Capture the cell that displays the provided text and extract its [x, y] central coordinate. 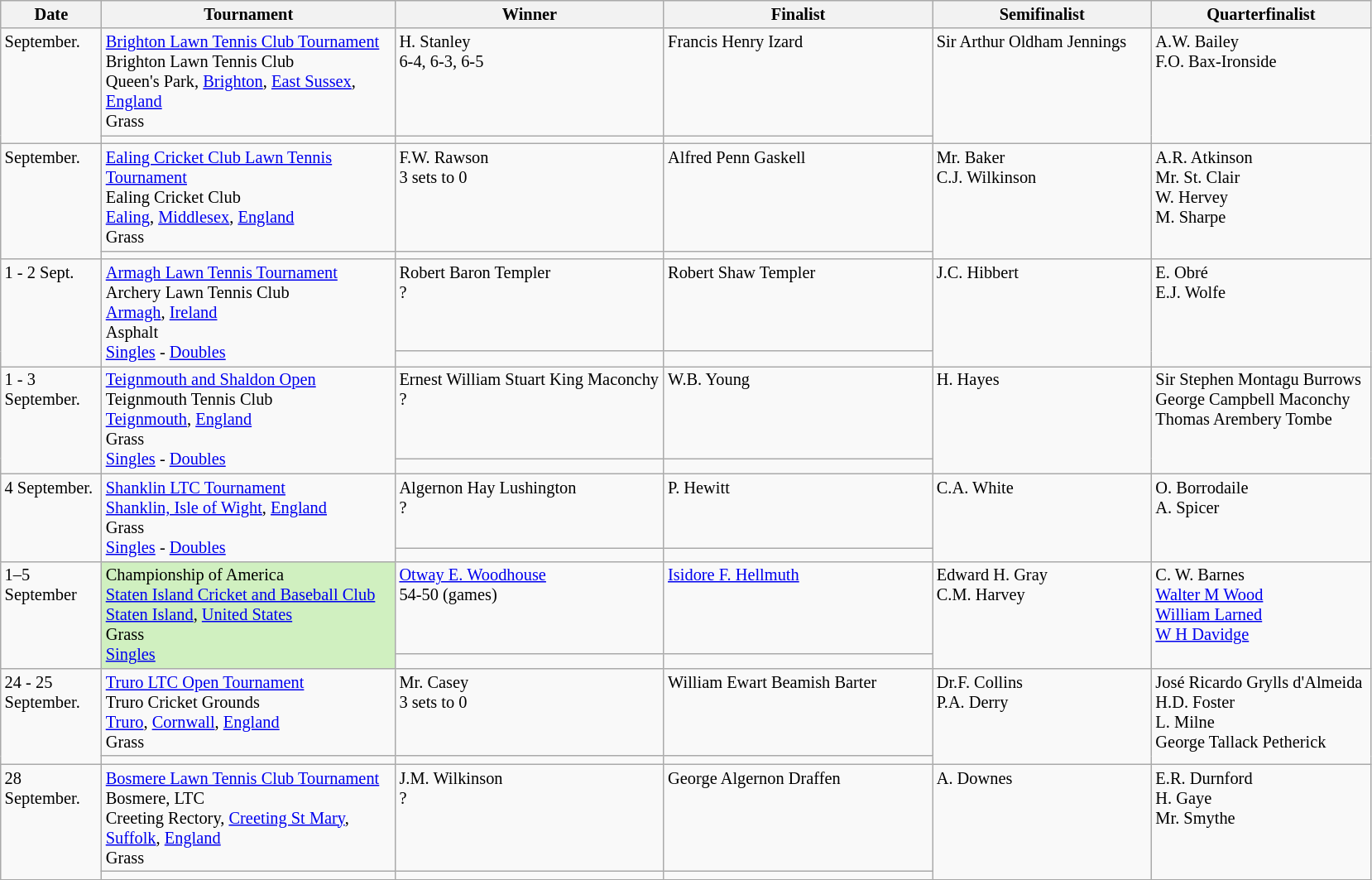
Alfred Penn Gaskell [798, 197]
Teignmouth and Shaldon OpenTeignmouth Tennis ClubTeignmouth, EnglandGrassSingles - Doubles [248, 420]
Sir Stephen Montagu Burrows George Campbell Maconchy Thomas Arembery Tombe [1261, 420]
E.R. Durnford H. Gaye Mr. Smythe [1261, 821]
Brighton Lawn Tennis Club TournamentBrighton Lawn Tennis ClubQueen's Park, Brighton, East Sussex, EnglandGrass [248, 82]
Mr. Baker C.J. Wilkinson [1043, 200]
28 September. [51, 821]
Semifinalist [1043, 14]
E. Obré E.J. Wolfe [1261, 313]
J.M. Wilkinson ? [530, 818]
O. Borrodaile A. Spicer [1261, 517]
Mr. Casey3 sets to 0 [530, 712]
J.C. Hibbert [1043, 313]
Algernon Hay Lushington? [530, 511]
Robert Baron Templer ? [530, 305]
Edward H. Gray C.M. Harvey [1043, 615]
Finalist [798, 14]
Otway E. Woodhouse54-50 (games) [530, 608]
Quarterfinalist [1261, 14]
Tournament [248, 14]
1 - 3 September. [51, 420]
Shanklin LTC TournamentShanklin, Isle of Wight, EnglandGrassSingles - Doubles [248, 517]
Isidore F. Hellmuth [798, 608]
A.W. Bailey F.O. Bax-Ironside [1261, 86]
4 September. [51, 517]
George Algernon Draffen [798, 818]
José Ricardo Grylls d'Almeida H.D. Foster L. Milne George Tallack Petherick [1261, 715]
Dr.F. Collins P.A. Derry [1043, 715]
P. Hewitt [798, 511]
H. Hayes [1043, 420]
C.A. White [1043, 517]
1 - 2 Sept. [51, 313]
Sir Arthur Oldham Jennings [1043, 86]
Ealing Cricket Club Lawn Tennis TournamentEaling Cricket ClubEaling, Middlesex, EnglandGrass [248, 197]
C. W. Barnes Walter M Wood William Larned W H Davidge [1261, 615]
A. Downes [1043, 821]
Bosmere Lawn Tennis Club TournamentBosmere, LTCCreeting Rectory, Creeting St Mary, Suffolk, EnglandGrass [248, 818]
Winner [530, 14]
Armagh Lawn Tennis TournamentArchery Lawn Tennis ClubArmagh, IrelandAsphaltSingles - Doubles [248, 313]
Date [51, 14]
F.W. Rawson3 sets to 0 [530, 197]
H. Stanley6-4, 6-3, 6-5 [530, 82]
Truro LTC Open TournamentTruro Cricket GroundsTruro, Cornwall, EnglandGrass [248, 712]
Championship of America Staten Island Cricket and Baseball ClubStaten Island, United StatesGrassSingles [248, 615]
Robert Shaw Templer [798, 305]
A.R. Atkinson Mr. St. Clair W. Hervey M. Sharpe [1261, 200]
Francis Henry Izard [798, 82]
1–5 September [51, 615]
Ernest William Stuart King Maconchy? [530, 412]
W.B. Young [798, 412]
William Ewart Beamish Barter [798, 712]
24 - 25 September. [51, 715]
